Detect which cell encompasses the target text, then output its (X, Y) center coordinate. 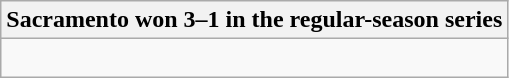
Sacramento won 3–1 in the regular-season series (254, 20)
